Return the [X, Y] coordinate for the center point of the cell that contains the specified text.  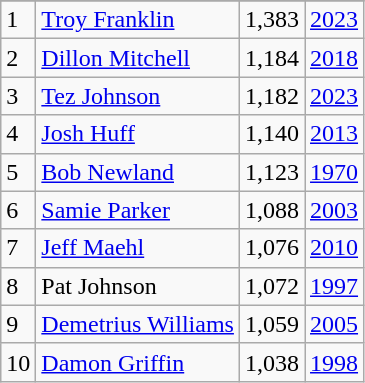
Pat Johnson [138, 286]
1,088 [272, 210]
1997 [334, 286]
Tez Johnson [138, 96]
Bob Newland [138, 172]
6 [18, 210]
Josh Huff [138, 134]
2013 [334, 134]
2 [18, 58]
2010 [334, 248]
4 [18, 134]
Demetrius Williams [138, 324]
1998 [334, 362]
Samie Parker [138, 210]
1,184 [272, 58]
Jeff Maehl [138, 248]
2003 [334, 210]
1,383 [272, 20]
1970 [334, 172]
2005 [334, 324]
10 [18, 362]
3 [18, 96]
7 [18, 248]
1,076 [272, 248]
2018 [334, 58]
5 [18, 172]
Dillon Mitchell [138, 58]
9 [18, 324]
1 [18, 20]
1,182 [272, 96]
Troy Franklin [138, 20]
8 [18, 286]
1,059 [272, 324]
1,123 [272, 172]
Damon Griffin [138, 362]
1,038 [272, 362]
1,140 [272, 134]
1,072 [272, 286]
